Extract the [x, y] coordinate from the center of the cell holding the provided text.  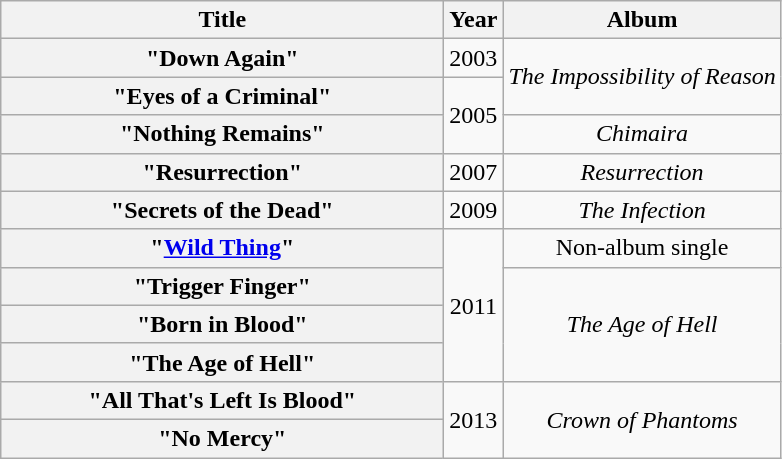
"All That's Left Is Blood" [222, 400]
"Down Again" [222, 58]
Chimaira [642, 134]
2007 [474, 172]
Resurrection [642, 172]
"Nothing Remains" [222, 134]
2009 [474, 210]
"Eyes of a Criminal" [222, 96]
2013 [474, 419]
"Resurrection" [222, 172]
The Infection [642, 210]
Non-album single [642, 248]
"Born in Blood" [222, 324]
2003 [474, 58]
Crown of Phantoms [642, 419]
Album [642, 20]
"Secrets of the Dead" [222, 210]
The Age of Hell [642, 324]
"Trigger Finger" [222, 286]
The Impossibility of Reason [642, 77]
"The Age of Hell" [222, 362]
"Wild Thing" [222, 248]
2011 [474, 305]
Year [474, 20]
Title [222, 20]
"No Mercy" [222, 438]
2005 [474, 115]
